Locate the cell with the specified text and output its (x, y) center coordinate. 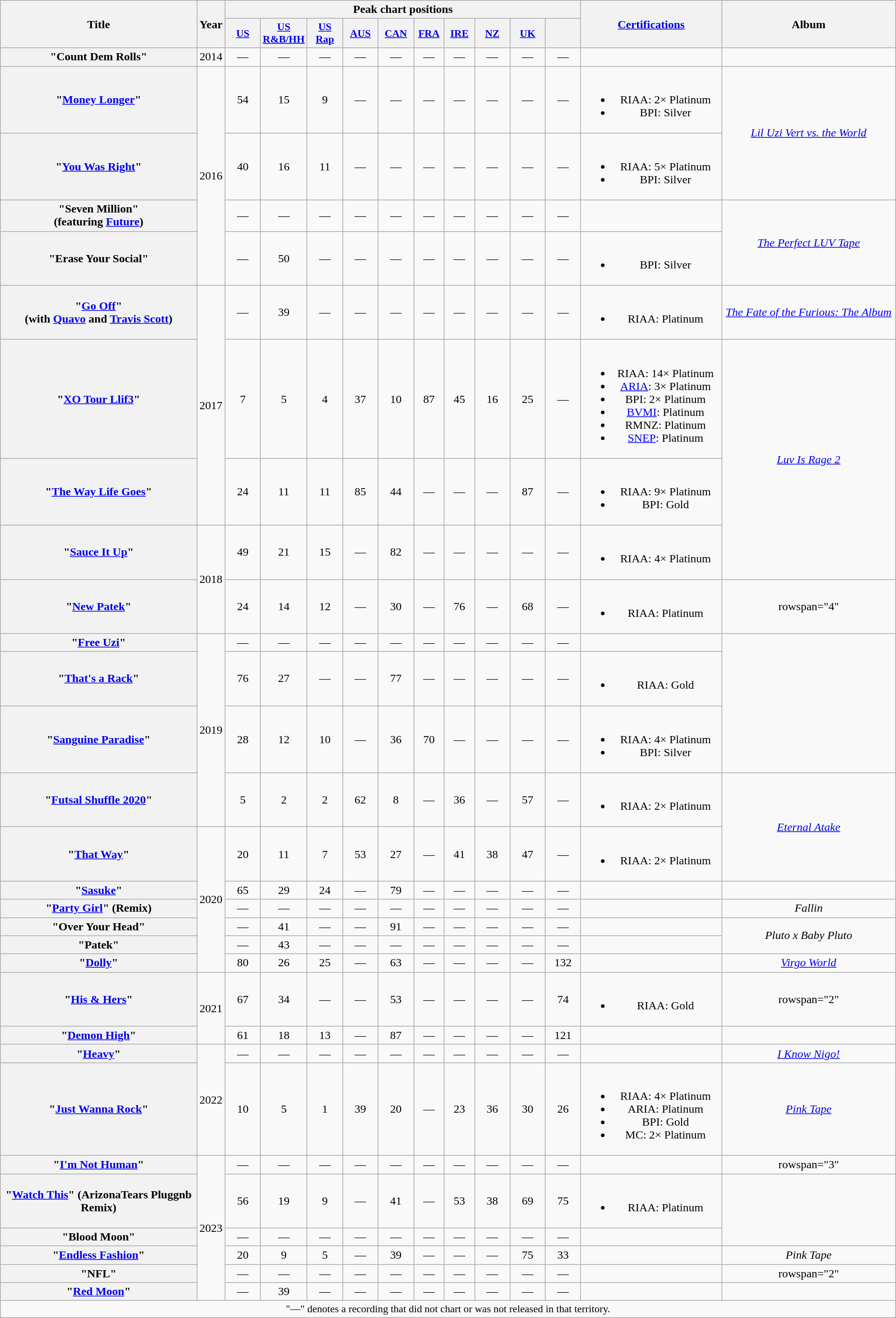
"Endless Fashion" (99, 1255)
2019 (211, 730)
"Heavy" (99, 1053)
49 (243, 552)
RIAA: 4× PlatinumBPI: Silver (651, 739)
18 (284, 1035)
44 (396, 491)
"The Way Life Goes" (99, 491)
"Red Moon" (99, 1292)
Eternal Atake (809, 827)
2014 (211, 57)
Virgo World (809, 963)
US R&B/HH (284, 34)
"Over Your Head" (99, 927)
"New Patek" (99, 606)
2022 (211, 1100)
2016 (211, 176)
"Seven Million"(featuring Future) (99, 215)
CAN (396, 34)
"Patek" (99, 945)
USRap (325, 34)
13 (325, 1035)
54 (243, 100)
2020 (211, 900)
77 (396, 679)
91 (396, 927)
RIAA: 14× PlatinumARIA: 3× PlatinumBPI: 2× PlatinumBVMI: PlatinumRMNZ: PlatinumSNEP: Platinum (651, 399)
80 (243, 963)
65 (243, 890)
82 (396, 552)
"Free Uzi" (99, 643)
"Watch This" (ArizonaTears Pluggnb Remix) (99, 1200)
85 (360, 491)
37 (360, 399)
RIAA: 4× PlatinumARIA: PlatinumBPI: GoldMC: 2× Platinum (651, 1109)
AUS (360, 34)
IRE (459, 34)
RIAA: 9× PlatinumBPI: Gold (651, 491)
"Blood Moon" (99, 1237)
47 (527, 854)
34 (284, 999)
29 (284, 890)
79 (396, 890)
"XO Tour Llif3" (99, 399)
132 (563, 963)
1 (325, 1109)
23 (459, 1109)
"Sauce It Up" (99, 552)
19 (284, 1200)
NZ (493, 34)
Lil Uzi Vert vs. the World (809, 133)
"That's a Rack" (99, 679)
8 (396, 800)
BPI: Silver (651, 258)
"Party Girl" (Remix) (99, 908)
45 (459, 399)
70 (429, 739)
63 (396, 963)
2017 (211, 405)
67 (243, 999)
28 (243, 739)
40 (243, 167)
"—" denotes a recording that did not chart or was not released in that territory. (448, 1309)
"Count Dem Rolls" (99, 57)
69 (527, 1200)
RIAA: 5× PlatinumBPI: Silver (651, 167)
43 (284, 945)
RIAA: 4× Platinum (651, 552)
68 (527, 606)
"I'm Not Human" (99, 1164)
Fallin (809, 908)
"Sanguine Paradise" (99, 739)
33 (563, 1255)
Album (809, 24)
"Sasuke" (99, 890)
The Fate of the Furious: The Album (809, 312)
"You Was Right" (99, 167)
I Know Nigo! (809, 1053)
FRA (429, 34)
21 (284, 552)
Year (211, 24)
"Erase Your Social" (99, 258)
2018 (211, 579)
Luv Is Rage 2 (809, 459)
"NFL" (99, 1273)
Certifications (651, 24)
Peak chart positions (403, 10)
57 (527, 800)
14 (284, 606)
2021 (211, 1008)
US (243, 34)
61 (243, 1035)
56 (243, 1200)
121 (563, 1035)
"Just Wanna Rock" (99, 1109)
2023 (211, 1228)
"Demon High" (99, 1035)
UK (527, 34)
Pluto x Baby Pluto (809, 936)
"Futsal Shuffle 2020" (99, 800)
74 (563, 999)
The Perfect LUV Tape (809, 243)
"Dolly" (99, 963)
"His & Hers" (99, 999)
62 (360, 800)
RIAA: 2× PlatinumBPI: Silver (651, 100)
"Money Longer" (99, 100)
50 (284, 258)
Title (99, 24)
"Go Off"(with Quavo and Travis Scott) (99, 312)
"That Way" (99, 854)
4 (325, 399)
rowspan="4" (809, 606)
rowspan="3" (809, 1164)
